Output the (X, Y) coordinate of the center of the cell containing the given text.  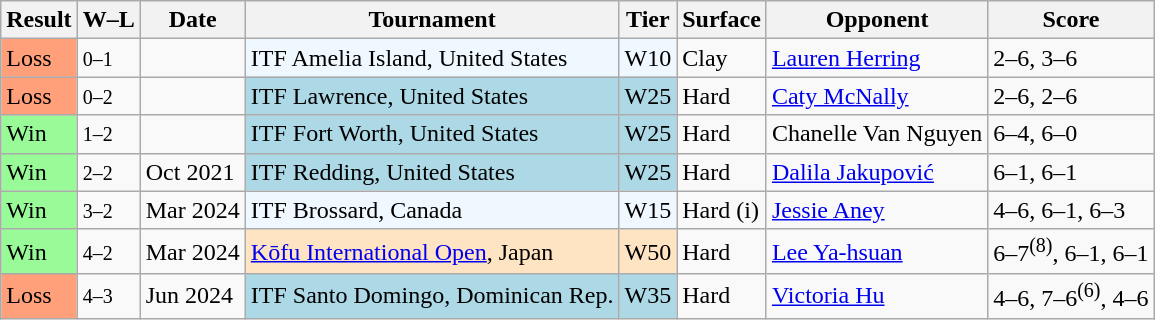
Lauren Herring (876, 58)
W15 (648, 210)
W50 (648, 252)
W–L (108, 20)
1–2 (108, 134)
Kōfu International Open, Japan (432, 252)
ITF Santo Domingo, Dominican Rep. (432, 296)
2–6, 2–6 (1071, 96)
Tournament (432, 20)
ITF Brossard, Canada (432, 210)
4–2 (108, 252)
ITF Lawrence, United States (432, 96)
W10 (648, 58)
2–6, 3–6 (1071, 58)
Result (39, 20)
0–1 (108, 58)
Dalila Jakupović (876, 172)
ITF Amelia Island, United States (432, 58)
6–4, 6–0 (1071, 134)
Opponent (876, 20)
Caty McNally (876, 96)
6–7(8), 6–1, 6–1 (1071, 252)
6–1, 6–1 (1071, 172)
Clay (722, 58)
W35 (648, 296)
2–2 (108, 172)
4–6, 6–1, 6–3 (1071, 210)
Victoria Hu (876, 296)
Chanelle Van Nguyen (876, 134)
0–2 (108, 96)
Jun 2024 (192, 296)
Lee Ya-hsuan (876, 252)
Score (1071, 20)
Date (192, 20)
ITF Redding, United States (432, 172)
4–6, 7–6(6), 4–6 (1071, 296)
ITF Fort Worth, United States (432, 134)
Jessie Aney (876, 210)
Tier (648, 20)
3–2 (108, 210)
Surface (722, 20)
4–3 (108, 296)
Oct 2021 (192, 172)
Hard (i) (722, 210)
